Identify which cell holds the provided text, then report its [x, y] central coordinate. 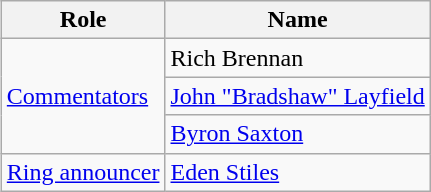
John "Bradshaw" Layfield [298, 96]
Name [298, 20]
Commentators [83, 96]
Role [83, 20]
Rich Brennan [298, 58]
Eden Stiles [298, 172]
Ring announcer [83, 172]
Byron Saxton [298, 134]
